Detect which cell encompasses the target text, then output its (X, Y) center coordinate. 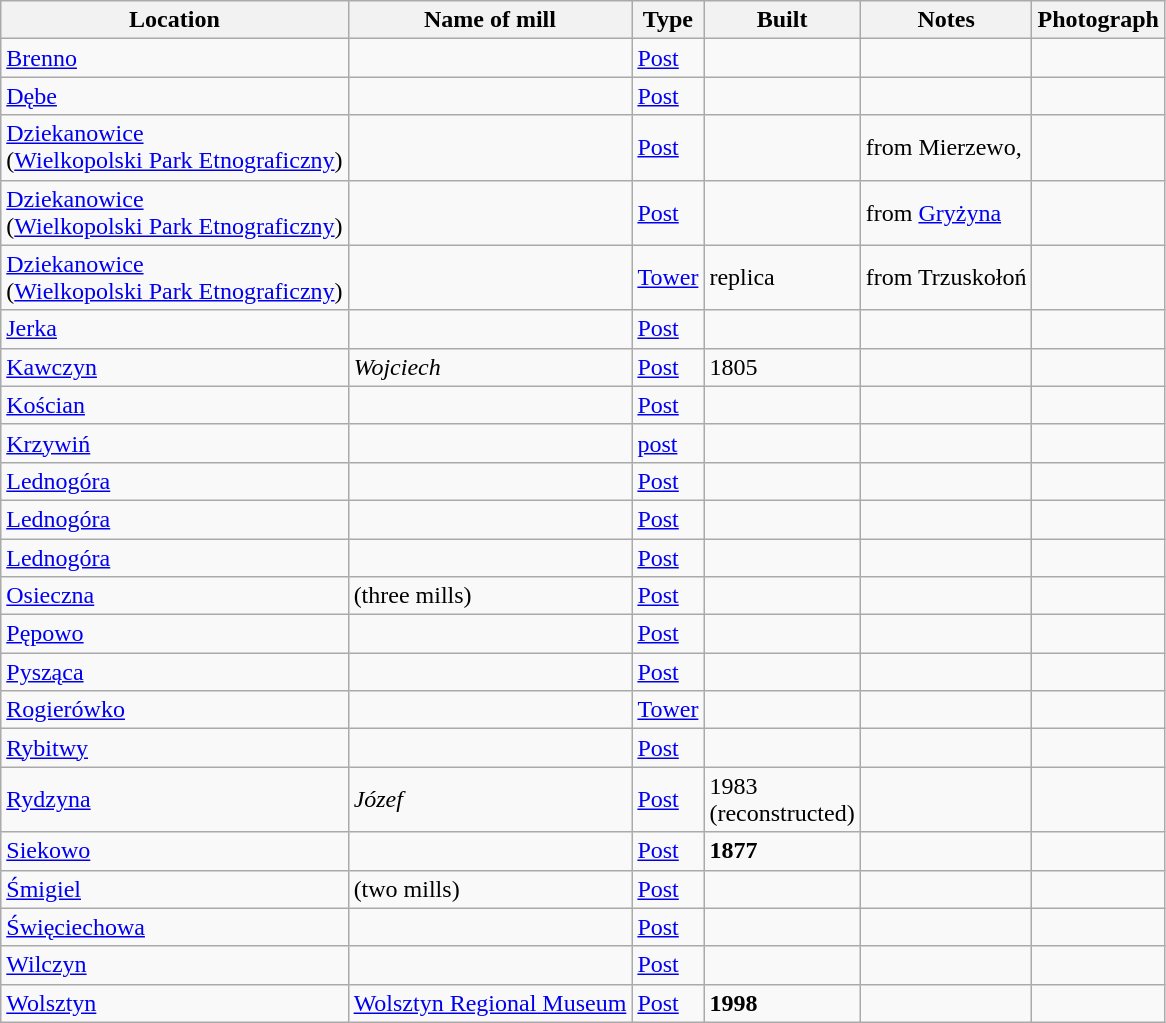
1998 (782, 1003)
1983 (reconstructed) (782, 800)
Location (174, 20)
Osieczna (174, 596)
Józef (490, 800)
Jerka (174, 329)
1877 (782, 851)
Built (782, 20)
from Mierzewo, (946, 148)
from Gryżyna (946, 212)
Kościan (174, 405)
Rogierówko (174, 710)
Pysząca (174, 672)
Wilczyn (174, 965)
Krzywiń (174, 443)
Name of mill (490, 20)
Wolsztyn Regional Museum (490, 1003)
Type (668, 20)
replica (782, 278)
Wolsztyn (174, 1003)
from Trzuskołoń (946, 278)
Photograph (1098, 20)
Śmigiel (174, 889)
Święciechowa (174, 927)
Rydzyna (174, 800)
Siekowo (174, 851)
Brenno (174, 58)
Dębe (174, 96)
(three mills) (490, 596)
1805 (782, 367)
Kawczyn (174, 367)
post (668, 443)
Pępowo (174, 634)
(two mills) (490, 889)
Wojciech (490, 367)
Notes (946, 20)
Rybitwy (174, 748)
